Scan for the cell matching the given text and deliver its [x, y] coordinate at center. 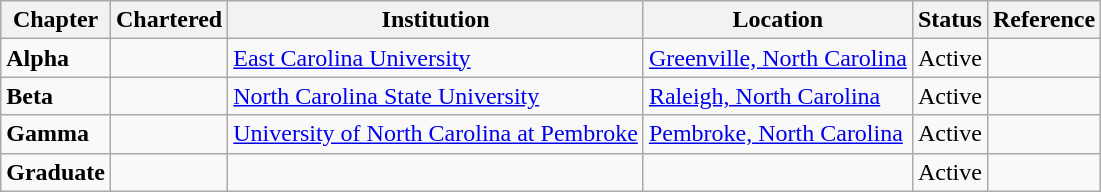
Location [778, 20]
Chapter [56, 20]
Alpha [56, 58]
Pembroke, North Carolina [778, 134]
University of North Carolina at Pembroke [436, 134]
Reference [1044, 20]
Gamma [56, 134]
East Carolina University [436, 58]
Beta [56, 96]
North Carolina State University [436, 96]
Greenville, North Carolina [778, 58]
Status [950, 20]
Institution [436, 20]
Chartered [168, 20]
Raleigh, North Carolina [778, 96]
Graduate [56, 172]
